Extract the (X, Y) coordinate from the center of the cell holding the provided text.  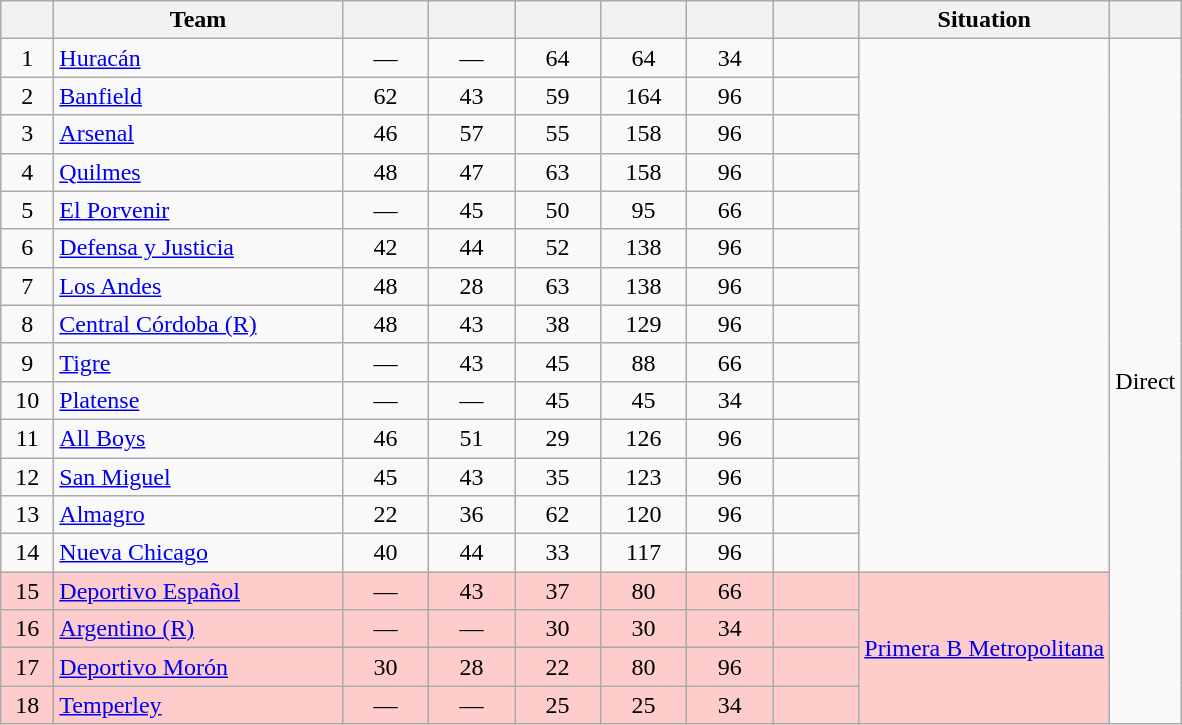
12 (28, 477)
San Miguel (198, 477)
126 (644, 438)
36 (471, 515)
Central Córdoba (R) (198, 324)
4 (28, 172)
47 (471, 172)
Direct (1146, 382)
164 (644, 96)
Almagro (198, 515)
117 (644, 553)
120 (644, 515)
29 (557, 438)
Deportivo Español (198, 591)
Team (198, 20)
55 (557, 134)
Situation (984, 20)
Arsenal (198, 134)
Defensa y Justicia (198, 248)
17 (28, 667)
Los Andes (198, 286)
Banfield (198, 96)
Huracán (198, 58)
59 (557, 96)
88 (644, 362)
Argentino (R) (198, 629)
7 (28, 286)
51 (471, 438)
35 (557, 477)
All Boys (198, 438)
9 (28, 362)
10 (28, 400)
95 (644, 210)
15 (28, 591)
Deportivo Morón (198, 667)
38 (557, 324)
Primera B Metropolitana (984, 648)
13 (28, 515)
52 (557, 248)
3 (28, 134)
1 (28, 58)
Quilmes (198, 172)
6 (28, 248)
11 (28, 438)
2 (28, 96)
8 (28, 324)
57 (471, 134)
Platense (198, 400)
18 (28, 705)
37 (557, 591)
16 (28, 629)
33 (557, 553)
Nueva Chicago (198, 553)
Temperley (198, 705)
42 (385, 248)
14 (28, 553)
El Porvenir (198, 210)
5 (28, 210)
Tigre (198, 362)
129 (644, 324)
40 (385, 553)
123 (644, 477)
50 (557, 210)
